Locate the cell with the specified text and output its [x, y] center coordinate. 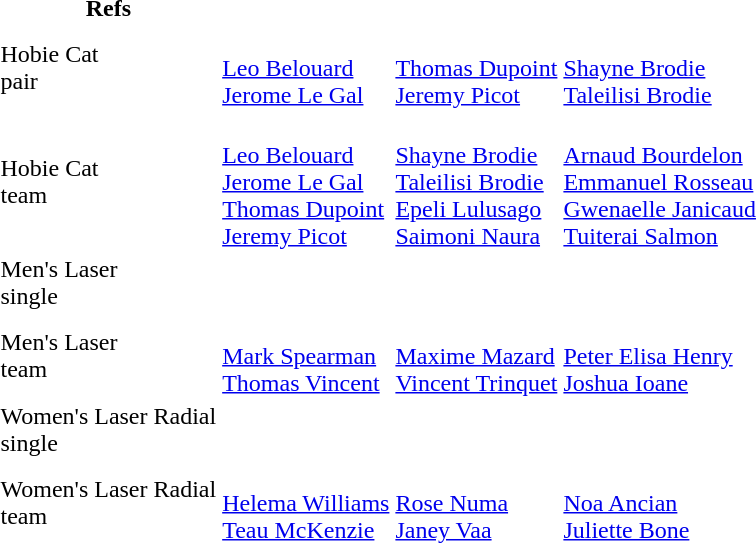
Leo BelouardJerome Le GalThomas DupointJeremy Picot [306, 182]
Thomas DupointJeremy Picot [476, 68]
Maxime MazardVincent Trinquet [476, 356]
Leo BelouardJerome Le Gal [306, 68]
Shayne BrodieTaleilisi BrodieEpeli LulusagoSaimoni Naura [476, 182]
Mark SpearmanThomas Vincent [306, 356]
